Identify which cell holds the provided text, then report its [X, Y] central coordinate. 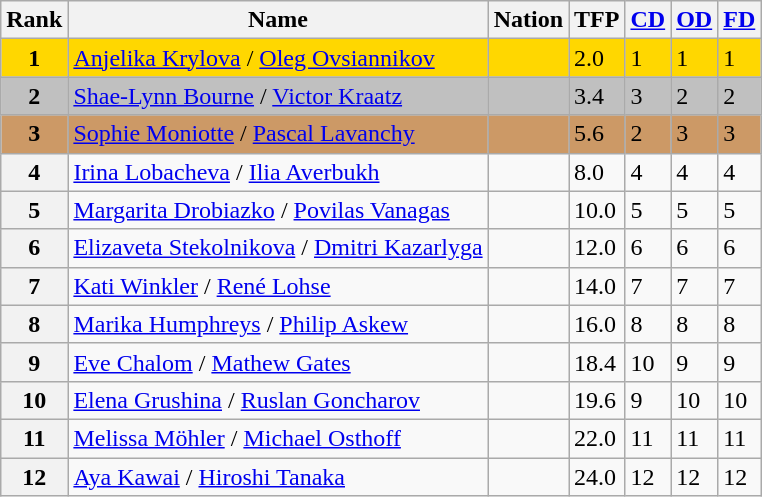
Nation [528, 20]
19.6 [597, 400]
18.4 [597, 362]
TFP [597, 20]
22.0 [597, 438]
Kati Winkler / René Lohse [278, 286]
Margarita Drobiazko / Povilas Vanagas [278, 210]
8.0 [597, 172]
Elena Grushina / Ruslan Goncharov [278, 400]
16.0 [597, 324]
5.6 [597, 134]
Sophie Moniotte / Pascal Lavanchy [278, 134]
Shae-Lynn Bourne / Victor Kraatz [278, 96]
Rank [34, 20]
10.0 [597, 210]
Name [278, 20]
Marika Humphreys / Philip Askew [278, 324]
Anjelika Krylova / Oleg Ovsiannikov [278, 58]
14.0 [597, 286]
CD [648, 20]
Melissa Möhler / Michael Osthoff [278, 438]
2.0 [597, 58]
12.0 [597, 248]
Irina Lobacheva / Ilia Averbukh [278, 172]
OD [694, 20]
3.4 [597, 96]
Aya Kawai / Hiroshi Tanaka [278, 477]
FD [740, 20]
Eve Chalom / Mathew Gates [278, 362]
24.0 [597, 477]
Elizaveta Stekolnikova / Dmitri Kazarlyga [278, 248]
